Pinpoint the cell where the given text exists, returning its (X, Y) midpoint coordinate. 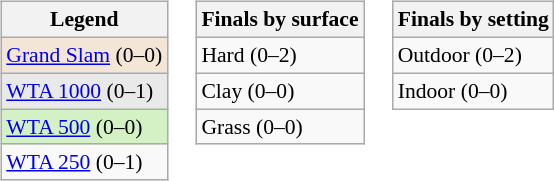
WTA 250 (0–1) (84, 162)
Outdoor (0–2) (474, 55)
Grass (0–0) (280, 127)
Finals by setting (474, 20)
Legend (84, 20)
Hard (0–2) (280, 55)
Clay (0–0) (280, 91)
Finals by surface (280, 20)
WTA 1000 (0–1) (84, 91)
WTA 500 (0–0) (84, 127)
Indoor (0–0) (474, 91)
Grand Slam (0–0) (84, 55)
